Search for the cell housing the specified text and yield its [x, y] center coordinate. 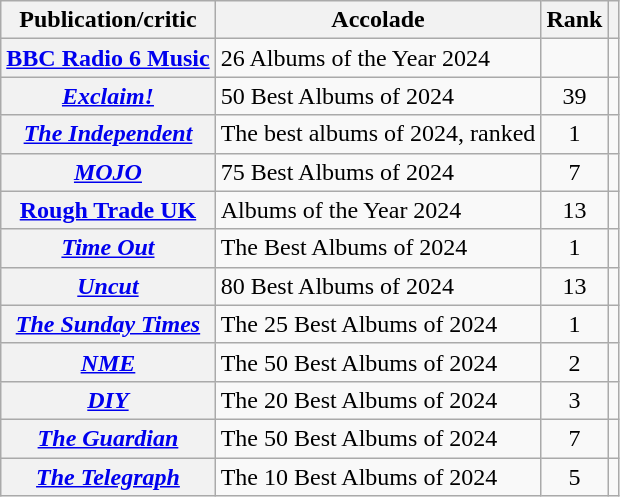
Time Out [108, 248]
5 [574, 477]
Uncut [108, 286]
NME [108, 362]
The 10 Best Albums of 2024 [378, 477]
Exclaim! [108, 96]
The Telegraph [108, 477]
DIY [108, 400]
Publication/critic [108, 20]
3 [574, 400]
26 Albums of the Year 2024 [378, 58]
The Sunday Times [108, 324]
80 Best Albums of 2024 [378, 286]
The 25 Best Albums of 2024 [378, 324]
39 [574, 96]
The Independent [108, 134]
2 [574, 362]
Accolade [378, 20]
The Guardian [108, 438]
The Best Albums of 2024 [378, 248]
The best albums of 2024, ranked [378, 134]
Albums of the Year 2024 [378, 210]
Rough Trade UK [108, 210]
MOJO [108, 172]
BBC Radio 6 Music [108, 58]
50 Best Albums of 2024 [378, 96]
75 Best Albums of 2024 [378, 172]
Rank [574, 20]
The 20 Best Albums of 2024 [378, 400]
